Return (X, Y) of the center of cell containing provided text 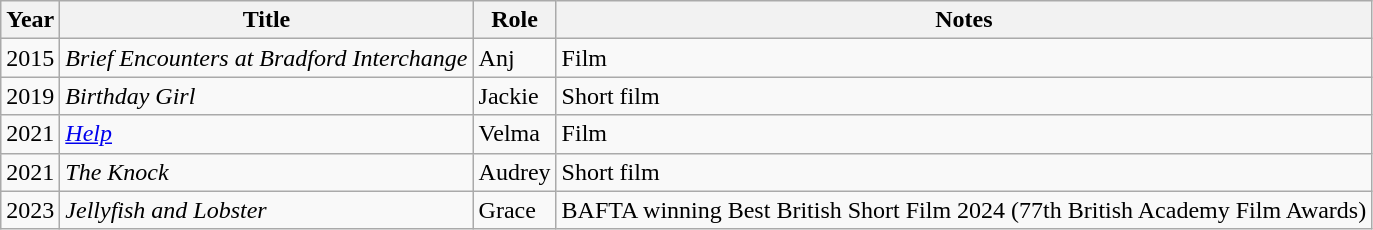
Jellyfish and Lobster (266, 210)
Anj (514, 58)
Audrey (514, 172)
Jackie (514, 96)
2019 (30, 96)
Grace (514, 210)
Year (30, 20)
Notes (964, 20)
Birthday Girl (266, 96)
Role (514, 20)
Title (266, 20)
Brief Encounters at Bradford Interchange (266, 58)
Help (266, 134)
Velma (514, 134)
The Knock (266, 172)
BAFTA winning Best British Short Film 2024 (77th British Academy Film Awards) (964, 210)
2015 (30, 58)
2023 (30, 210)
